Detect which cell encompasses the target text, then output its (x, y) center coordinate. 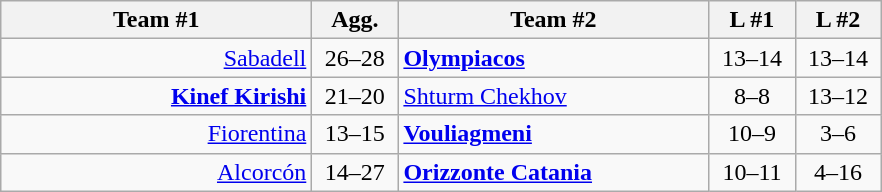
4–16 (838, 172)
L #1 (752, 20)
Team #2 (554, 20)
8–8 (752, 96)
Fiorentina (156, 134)
13–12 (838, 96)
3–6 (838, 134)
Olympiacos (554, 58)
Kinef Kirishi (156, 96)
14–27 (355, 172)
Sabadell (156, 58)
Alcorcón (156, 172)
10–9 (752, 134)
L #2 (838, 20)
10–11 (752, 172)
26–28 (355, 58)
Orizzonte Catania (554, 172)
21–20 (355, 96)
Team #1 (156, 20)
13–15 (355, 134)
Shturm Chekhov (554, 96)
Vouliagmeni (554, 134)
Agg. (355, 20)
